Return the [x, y] coordinate for the center point of the cell that contains the specified text.  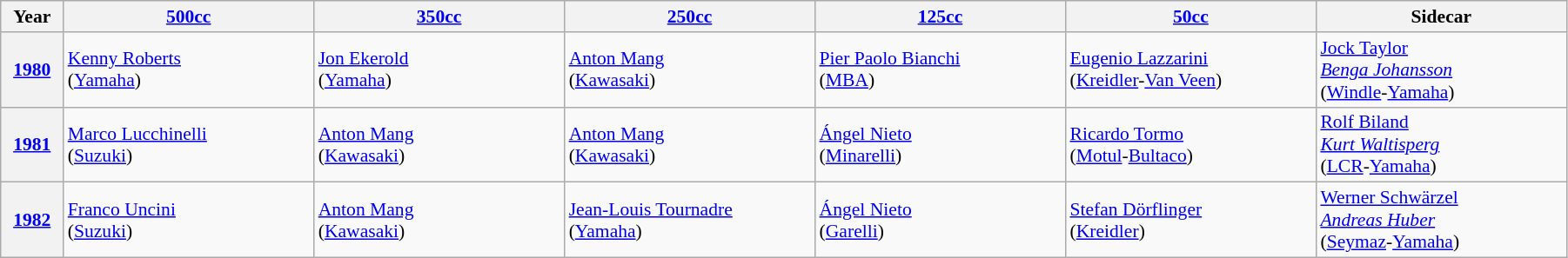
Jean-Louis Tournadre(Yamaha) [690, 221]
Jock Taylor Benga Johansson(Windle-Yamaha) [1441, 69]
Jon Ekerold(Yamaha) [439, 69]
Kenny Roberts(Yamaha) [189, 69]
125cc [941, 17]
Franco Uncini(Suzuki) [189, 221]
Eugenio Lazzarini(Kreidler-Van Veen) [1190, 69]
Sidecar [1441, 17]
50cc [1190, 17]
350cc [439, 17]
Ángel Nieto(Minarelli) [941, 144]
500cc [189, 17]
1980 [32, 69]
Marco Lucchinelli(Suzuki) [189, 144]
Ricardo Tormo(Motul-Bultaco) [1190, 144]
Year [32, 17]
Stefan Dörflinger(Kreidler) [1190, 221]
250cc [690, 17]
Pier Paolo Bianchi(MBA) [941, 69]
Werner Schwärzel Andreas Huber(Seymaz-Yamaha) [1441, 221]
Rolf Biland Kurt Waltisperg(LCR-Yamaha) [1441, 144]
1981 [32, 144]
Ángel Nieto(Garelli) [941, 221]
1982 [32, 221]
